For the text-containing cell, return its midpoint in (x, y) coordinate format. 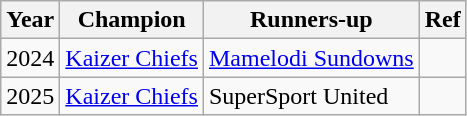
Ref (442, 20)
Runners-up (311, 20)
2025 (30, 96)
2024 (30, 58)
Year (30, 20)
Mamelodi Sundowns (311, 58)
SuperSport United (311, 96)
Champion (132, 20)
